Detect which cell encompasses the target text, then output its (x, y) center coordinate. 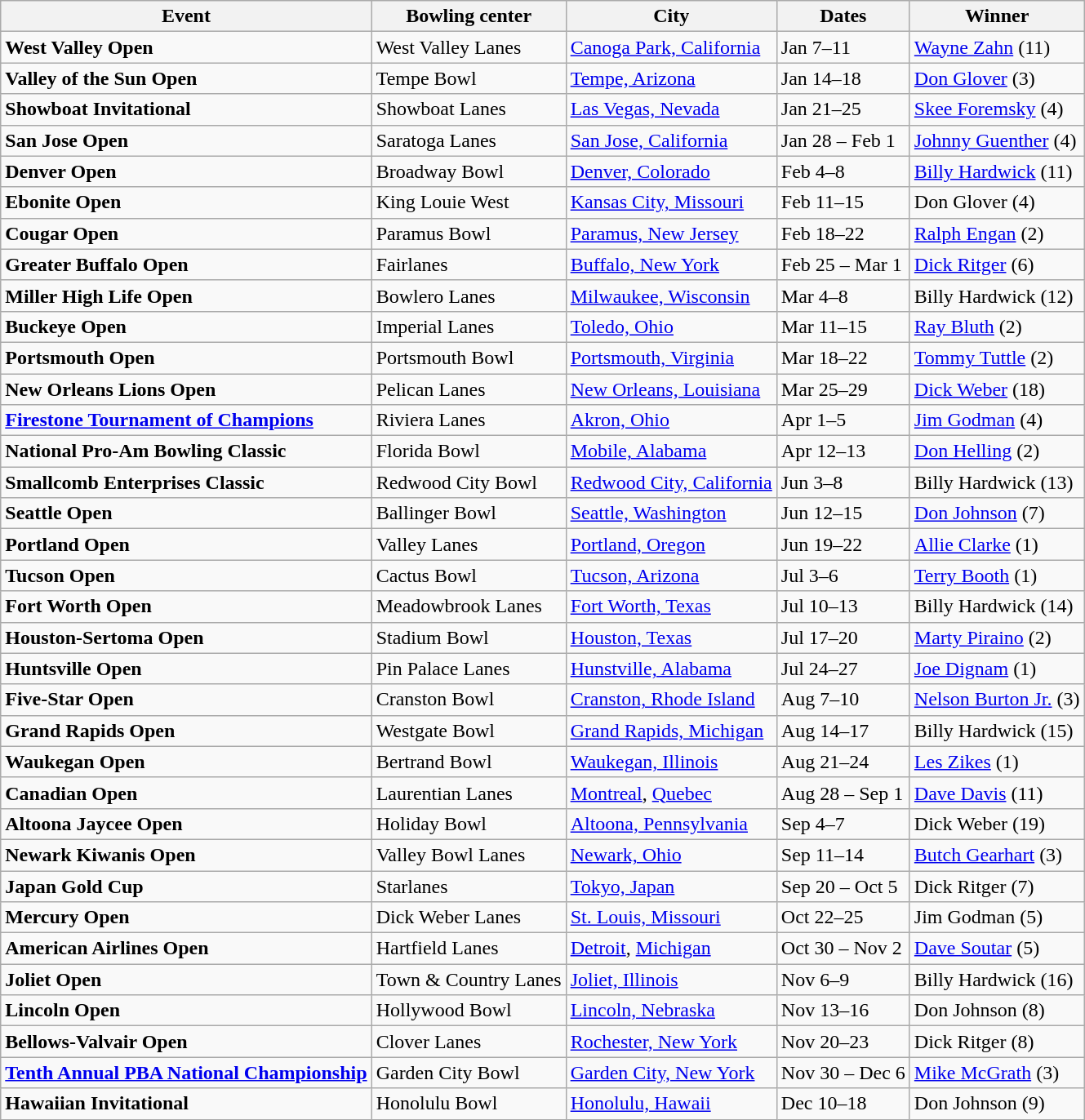
Feb 11–15 (843, 202)
Ballinger Bowl (469, 513)
Hunstville, Alabama (671, 669)
Ralph Engan (2) (997, 233)
Aug 28 – Sep 1 (843, 793)
San Jose, California (671, 140)
Portland, Oregon (671, 544)
Portsmouth Bowl (469, 358)
Newark, Ohio (671, 855)
Don Helling (2) (997, 451)
Don Johnson (7) (997, 513)
Apr 12–13 (843, 451)
Nov 6–9 (843, 980)
Honolulu, Hawaii (671, 1104)
Wayne Zahn (11) (997, 47)
Bellows-Valvair Open (186, 1042)
Fort Worth, Texas (671, 607)
Don Glover (4) (997, 202)
Nelson Burton Jr. (3) (997, 700)
Terry Booth (1) (997, 576)
Portsmouth, Virginia (671, 358)
Canoga Park, California (671, 47)
Tucson, Arizona (671, 576)
Seattle, Washington (671, 513)
Mike McGrath (3) (997, 1073)
Lincoln, Nebraska (671, 1011)
Aug 14–17 (843, 731)
Dave Davis (11) (997, 793)
Joe Dignam (1) (997, 669)
St. Louis, Missouri (671, 918)
Nov 30 – Dec 6 (843, 1073)
Huntsville Open (186, 669)
Jan 28 – Feb 1 (843, 140)
Paramus, New Jersey (671, 233)
Las Vegas, Nevada (671, 109)
Dave Soutar (5) (997, 949)
Miller High Life Open (186, 296)
Mar 11–15 (843, 327)
Les Zikes (1) (997, 762)
Cougar Open (186, 233)
Tenth Annual PBA National Championship (186, 1073)
Florida Bowl (469, 451)
Billy Hardwick (16) (997, 980)
Fairlanes (469, 264)
Showboat Invitational (186, 109)
Jim Godman (5) (997, 918)
Altoona Jaycee Open (186, 824)
Portland Open (186, 544)
Honolulu Bowl (469, 1104)
Dick Ritger (6) (997, 264)
Pin Palace Lanes (469, 669)
San Jose Open (186, 140)
Jun 12–15 (843, 513)
Feb 18–22 (843, 233)
Oct 30 – Nov 2 (843, 949)
Dec 10–18 (843, 1104)
National Pro-Am Bowling Classic (186, 451)
Hollywood Bowl (469, 1011)
Butch Gearhart (3) (997, 855)
Houston-Sertoma Open (186, 638)
Grand Rapids Open (186, 731)
New Orleans Lions Open (186, 389)
Riviera Lanes (469, 420)
Dick Weber Lanes (469, 918)
Mercury Open (186, 918)
Garden City Bowl (469, 1073)
Redwood City, California (671, 482)
Starlanes (469, 886)
Dick Ritger (8) (997, 1042)
Jun 19–22 (843, 544)
Fort Worth Open (186, 607)
Johnny Guenther (4) (997, 140)
Don Johnson (8) (997, 1011)
Bertrand Bowl (469, 762)
Garden City, New York (671, 1073)
Tokyo, Japan (671, 886)
Feb 25 – Mar 1 (843, 264)
Pelican Lanes (469, 389)
Mar 4–8 (843, 296)
Jun 3–8 (843, 482)
Tucson Open (186, 576)
Westgate Bowl (469, 731)
Billy Hardwick (11) (997, 171)
Marty Piraino (2) (997, 638)
Jul 3–6 (843, 576)
Meadowbrook Lanes (469, 607)
Buckeye Open (186, 327)
Waukegan Open (186, 762)
Detroit, Michigan (671, 949)
Dick Weber (19) (997, 824)
Waukegan, Illinois (671, 762)
Cactus Bowl (469, 576)
Joliet, Illinois (671, 980)
New Orleans, Louisiana (671, 389)
Jan 7–11 (843, 47)
Winner (997, 16)
Mar 25–29 (843, 389)
Oct 22–25 (843, 918)
Sep 11–14 (843, 855)
Tommy Tuttle (2) (997, 358)
Aug 7–10 (843, 700)
Jan 21–25 (843, 109)
Montreal, Quebec (671, 793)
Ebonite Open (186, 202)
Japan Gold Cup (186, 886)
Billy Hardwick (13) (997, 482)
Holiday Bowl (469, 824)
Apr 1–5 (843, 420)
Altoona, Pennsylvania (671, 824)
Valley of the Sun Open (186, 78)
Cranston Bowl (469, 700)
Jul 10–13 (843, 607)
Houston, Texas (671, 638)
Don Johnson (9) (997, 1104)
Seattle Open (186, 513)
Allie Clarke (1) (997, 544)
Milwaukee, Wisconsin (671, 296)
American Airlines Open (186, 949)
Redwood City Bowl (469, 482)
Feb 4–8 (843, 171)
Don Glover (3) (997, 78)
Broadway Bowl (469, 171)
Tempe Bowl (469, 78)
Valley Lanes (469, 544)
Mar 18–22 (843, 358)
Akron, Ohio (671, 420)
Jan 14–18 (843, 78)
Rochester, New York (671, 1042)
Aug 21–24 (843, 762)
City (671, 16)
Denver, Colorado (671, 171)
Ray Bluth (2) (997, 327)
Portsmouth Open (186, 358)
Saratoga Lanes (469, 140)
Smallcomb Enterprises Classic (186, 482)
Kansas City, Missouri (671, 202)
Hawaiian Invitational (186, 1104)
Grand Rapids, Michigan (671, 731)
Imperial Lanes (469, 327)
West Valley Lanes (469, 47)
Billy Hardwick (14) (997, 607)
Cranston, Rhode Island (671, 700)
Bowlero Lanes (469, 296)
Jim Godman (4) (997, 420)
Town & Country Lanes (469, 980)
Canadian Open (186, 793)
Nov 20–23 (843, 1042)
Lincoln Open (186, 1011)
Mobile, Alabama (671, 451)
Bowling center (469, 16)
Hartfield Lanes (469, 949)
Dates (843, 16)
Billy Hardwick (15) (997, 731)
Tempe, Arizona (671, 78)
Sep 4–7 (843, 824)
Denver Open (186, 171)
Stadium Bowl (469, 638)
Dick Ritger (7) (997, 886)
Greater Buffalo Open (186, 264)
Toledo, Ohio (671, 327)
West Valley Open (186, 47)
Jul 24–27 (843, 669)
Clover Lanes (469, 1042)
Firestone Tournament of Champions (186, 420)
Laurentian Lanes (469, 793)
Event (186, 16)
Paramus Bowl (469, 233)
Sep 20 – Oct 5 (843, 886)
Jul 17–20 (843, 638)
King Louie West (469, 202)
Buffalo, New York (671, 264)
Newark Kiwanis Open (186, 855)
Skee Foremsky (4) (997, 109)
Dick Weber (18) (997, 389)
Joliet Open (186, 980)
Billy Hardwick (12) (997, 296)
Five-Star Open (186, 700)
Valley Bowl Lanes (469, 855)
Nov 13–16 (843, 1011)
Showboat Lanes (469, 109)
